Extract the [x, y] coordinate from the center of the cell holding the provided text.  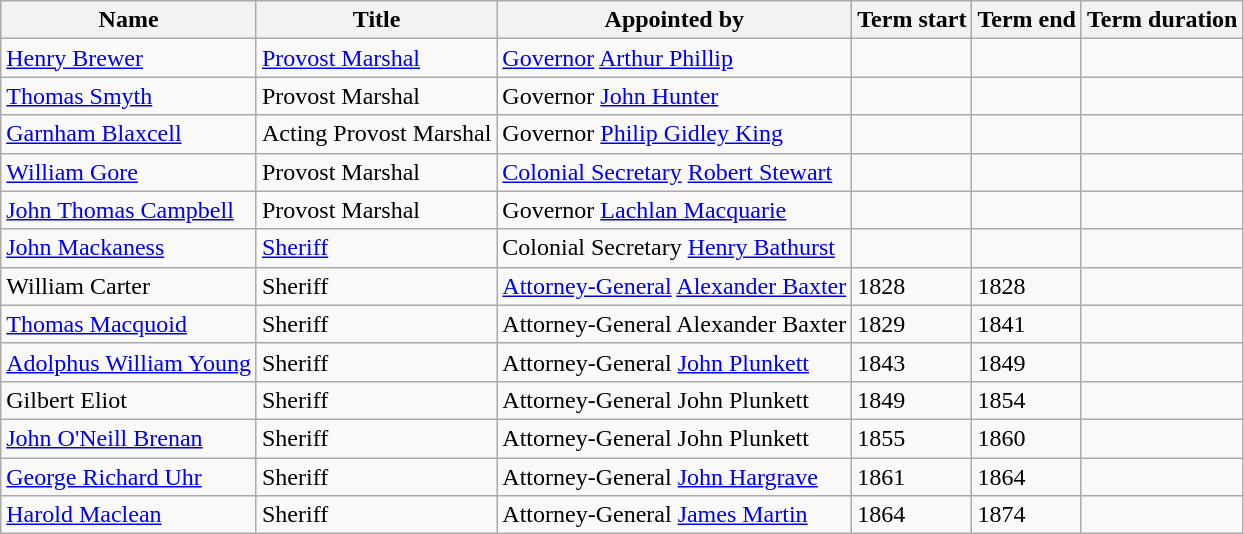
John Thomas Campbell [129, 210]
1855 [912, 438]
Governor Philip Gidley King [674, 134]
1829 [912, 324]
1860 [1027, 438]
1874 [1027, 515]
Attorney-General John Hargrave [674, 477]
Term duration [1162, 20]
George Richard Uhr [129, 477]
1854 [1027, 400]
1841 [1027, 324]
Colonial Secretary Henry Bathurst [674, 248]
Term end [1027, 20]
Adolphus William Young [129, 362]
Thomas Smyth [129, 96]
Governor Lachlan Macquarie [674, 210]
Henry Brewer [129, 58]
Governor Arthur Phillip [674, 58]
1861 [912, 477]
Harold Maclean [129, 515]
Title [376, 20]
Name [129, 20]
John Mackaness [129, 248]
Acting Provost Marshal [376, 134]
Attorney-General James Martin [674, 515]
Gilbert Eliot [129, 400]
Appointed by [674, 20]
Garnham Blaxcell [129, 134]
William Carter [129, 286]
William Gore [129, 172]
Term start [912, 20]
1843 [912, 362]
John O'Neill Brenan [129, 438]
Colonial Secretary Robert Stewart [674, 172]
Thomas Macquoid [129, 324]
Governor John Hunter [674, 96]
